Return [X, Y] of the center of cell containing provided text 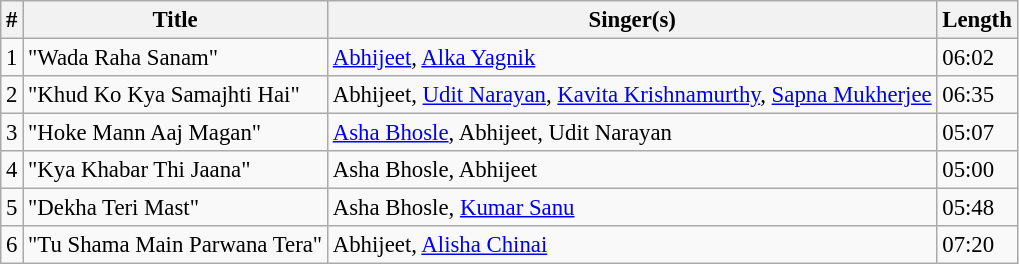
Singer(s) [632, 20]
Title [176, 20]
"Kya Khabar Thi Jaana" [176, 170]
"Wada Raha Sanam" [176, 58]
Abhijeet, Udit Narayan, Kavita Krishnamurthy, Sapna Mukherjee [632, 95]
Asha Bhosle, Kumar Sanu [632, 208]
05:48 [977, 208]
6 [12, 245]
5 [12, 208]
05:07 [977, 133]
"Dekha Teri Mast" [176, 208]
06:02 [977, 58]
Length [977, 20]
3 [12, 133]
06:35 [977, 95]
Abhijeet, Alisha Chinai [632, 245]
"Khud Ko Kya Samajhti Hai" [176, 95]
05:00 [977, 170]
1 [12, 58]
4 [12, 170]
# [12, 20]
07:20 [977, 245]
Abhijeet, Alka Yagnik [632, 58]
"Tu Shama Main Parwana Tera" [176, 245]
"Hoke Mann Aaj Magan" [176, 133]
Asha Bhosle, Abhijeet, Udit Narayan [632, 133]
Asha Bhosle, Abhijeet [632, 170]
2 [12, 95]
